Extract the [X, Y] coordinate from the center of the cell holding the provided text.  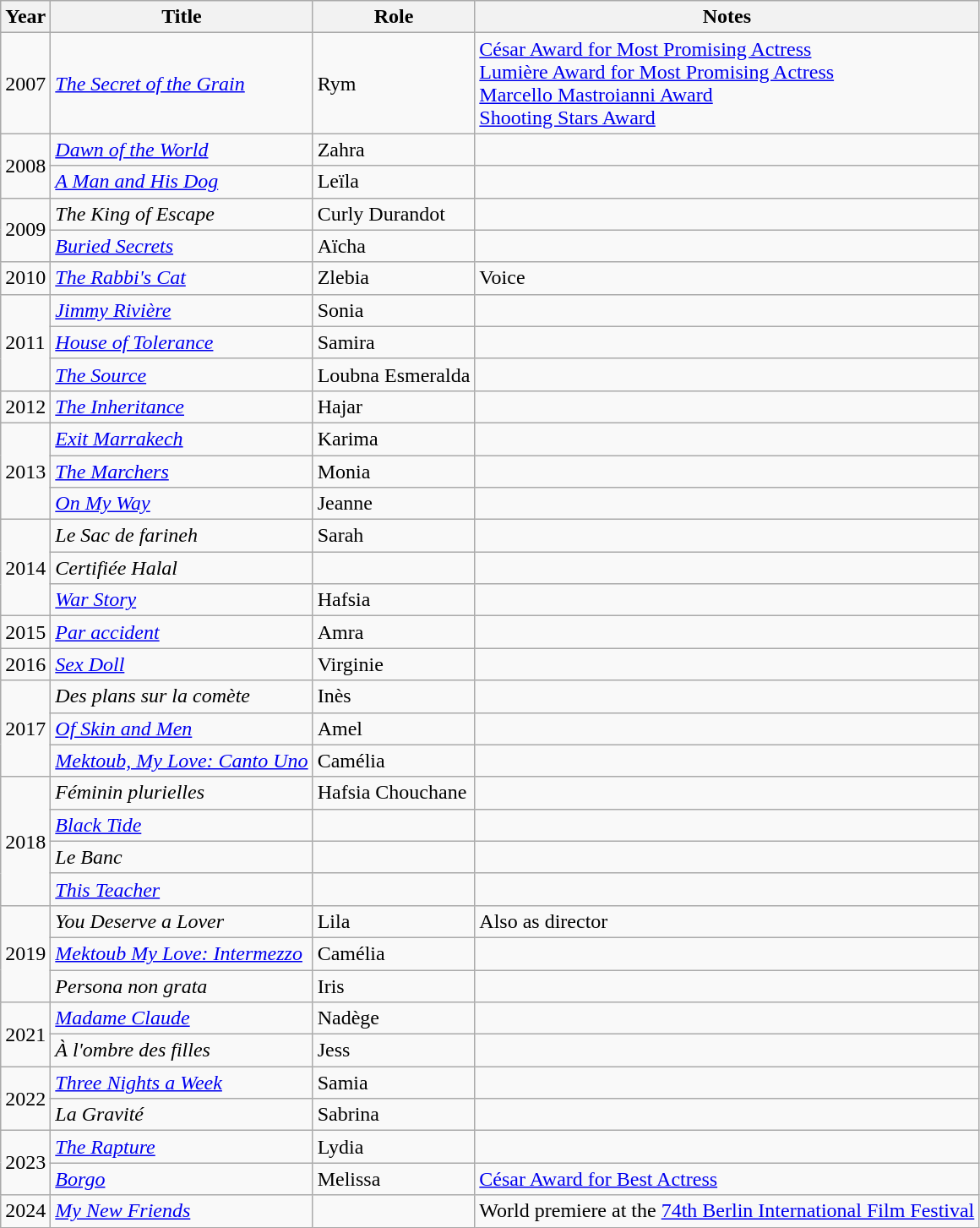
Inès [394, 696]
My New Friends [182, 1211]
Iris [394, 986]
Role [394, 17]
2011 [25, 342]
2022 [25, 1099]
Sabrina [394, 1115]
Monia [394, 471]
Virginie [394, 664]
Curly Durandot [394, 214]
2021 [25, 1034]
2014 [25, 568]
This Teacher [182, 889]
The Marchers [182, 471]
Of Skin and Men [182, 729]
La Gravité [182, 1115]
Mektoub My Love: Intermezzo [182, 953]
César Award for Most Promising ActressLumière Award for Most Promising ActressMarcello Mastroianni AwardShooting Stars Award [727, 83]
Zahra [394, 150]
Mektoub, My Love: Canto Uno [182, 761]
Notes [727, 17]
2019 [25, 953]
Madame Claude [182, 1018]
Voice [727, 278]
Borgo [182, 1179]
2013 [25, 471]
Le Sac de farineh [182, 536]
Three Nights a Week [182, 1083]
A Man and His Dog [182, 182]
Sarah [394, 536]
2018 [25, 841]
On My Way [182, 504]
Sex Doll [182, 664]
House of Tolerance [182, 342]
The Inheritance [182, 407]
Melissa [394, 1179]
Amel [394, 729]
Amra [394, 632]
Hajar [394, 407]
Certifiée Halal [182, 568]
Year [25, 17]
Black Tide [182, 825]
Sonia [394, 310]
Lydia [394, 1147]
Exit Marrakech [182, 439]
2016 [25, 664]
Rym [394, 83]
Nadège [394, 1018]
You Deserve a Lover [182, 921]
2008 [25, 166]
Jimmy Rivière [182, 310]
Lila [394, 921]
2012 [25, 407]
Leïla [394, 182]
Hafsia [394, 600]
Title [182, 17]
2009 [25, 230]
Persona non grata [182, 986]
2007 [25, 83]
Féminin plurielles [182, 793]
Loubna Esmeralda [394, 374]
The King of Escape [182, 214]
Samia [394, 1083]
Par accident [182, 632]
Jess [394, 1051]
War Story [182, 600]
Jeanne [394, 504]
The Secret of the Grain [182, 83]
Karima [394, 439]
The Rabbi's Cat [182, 278]
World premiere at the 74th Berlin International Film Festival [727, 1211]
Aïcha [394, 246]
2015 [25, 632]
Buried Secrets [182, 246]
Also as director [727, 921]
César Award for Best Actress [727, 1179]
Dawn of the World [182, 150]
Zlebia [394, 278]
2017 [25, 729]
Hafsia Chouchane [394, 793]
2010 [25, 278]
À l'ombre des filles [182, 1051]
The Rapture [182, 1147]
2024 [25, 1211]
The Source [182, 374]
2023 [25, 1163]
Des plans sur la comète [182, 696]
Le Banc [182, 857]
Samira [394, 342]
